Return the (X, Y) coordinate for the center point of the cell that contains the specified text.  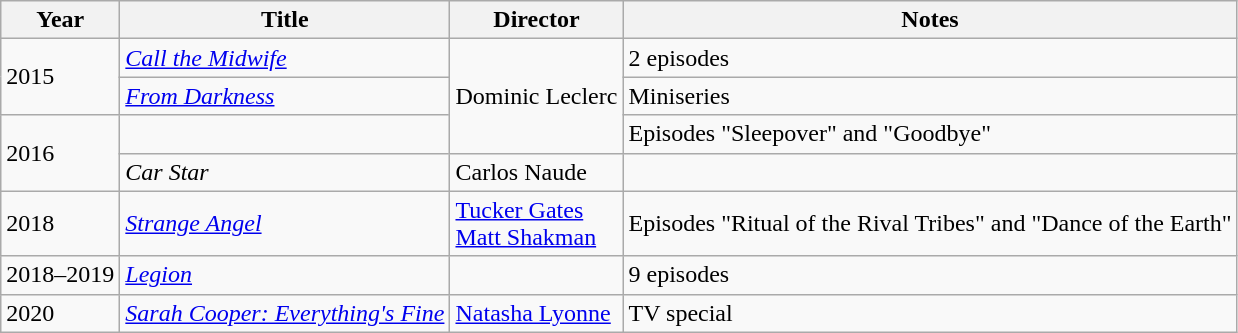
2020 (60, 313)
2016 (60, 153)
Year (60, 20)
Miniseries (930, 96)
Title (285, 20)
Episodes "Sleepover" and "Goodbye" (930, 134)
2015 (60, 77)
Strange Angel (285, 224)
From Darkness (285, 96)
Call the Midwife (285, 58)
Episodes "Ritual of the Rival Tribes" and "Dance of the Earth" (930, 224)
Legion (285, 275)
Carlos Naude (536, 172)
2 episodes (930, 58)
Tucker GatesMatt Shakman (536, 224)
TV special (930, 313)
Notes (930, 20)
2018–2019 (60, 275)
Natasha Lyonne (536, 313)
2018 (60, 224)
Sarah Cooper: Everything's Fine (285, 313)
9 episodes (930, 275)
Car Star (285, 172)
Dominic Leclerc (536, 96)
Director (536, 20)
